Search for the cell housing the specified text and yield its [x, y] center coordinate. 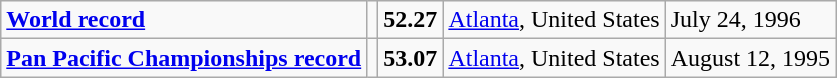
Pan Pacific Championships record [184, 58]
53.07 [410, 58]
World record [184, 20]
July 24, 1996 [750, 20]
August 12, 1995 [750, 58]
52.27 [410, 20]
